Return [x, y] of the center of cell containing provided text 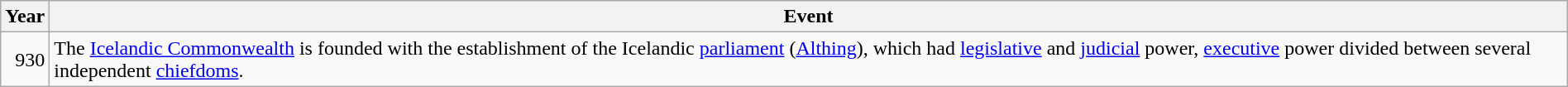
Year [25, 17]
Event [809, 17]
930 [25, 60]
